From the cell containing the given text, extract its center point as (X, Y) coordinate. 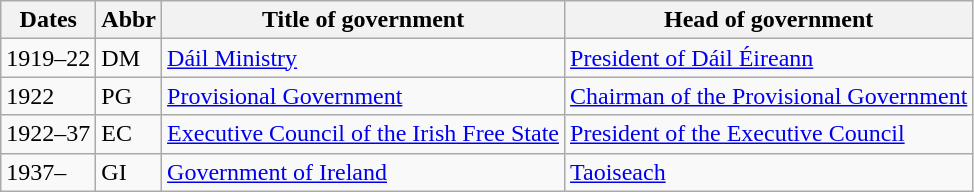
Title of government (364, 20)
Dates (48, 20)
Executive Council of the Irish Free State (364, 134)
President of Dáil Éireann (769, 58)
PG (129, 96)
Head of government (769, 20)
EC (129, 134)
President of the Executive Council (769, 134)
1919–22 (48, 58)
Government of Ireland (364, 172)
1937– (48, 172)
Dáil Ministry (364, 58)
Taoiseach (769, 172)
GI (129, 172)
Provisional Government (364, 96)
DM (129, 58)
Abbr (129, 20)
1922–37 (48, 134)
1922 (48, 96)
Chairman of the Provisional Government (769, 96)
